Extract the [X, Y] coordinate from the center of the cell holding the provided text.  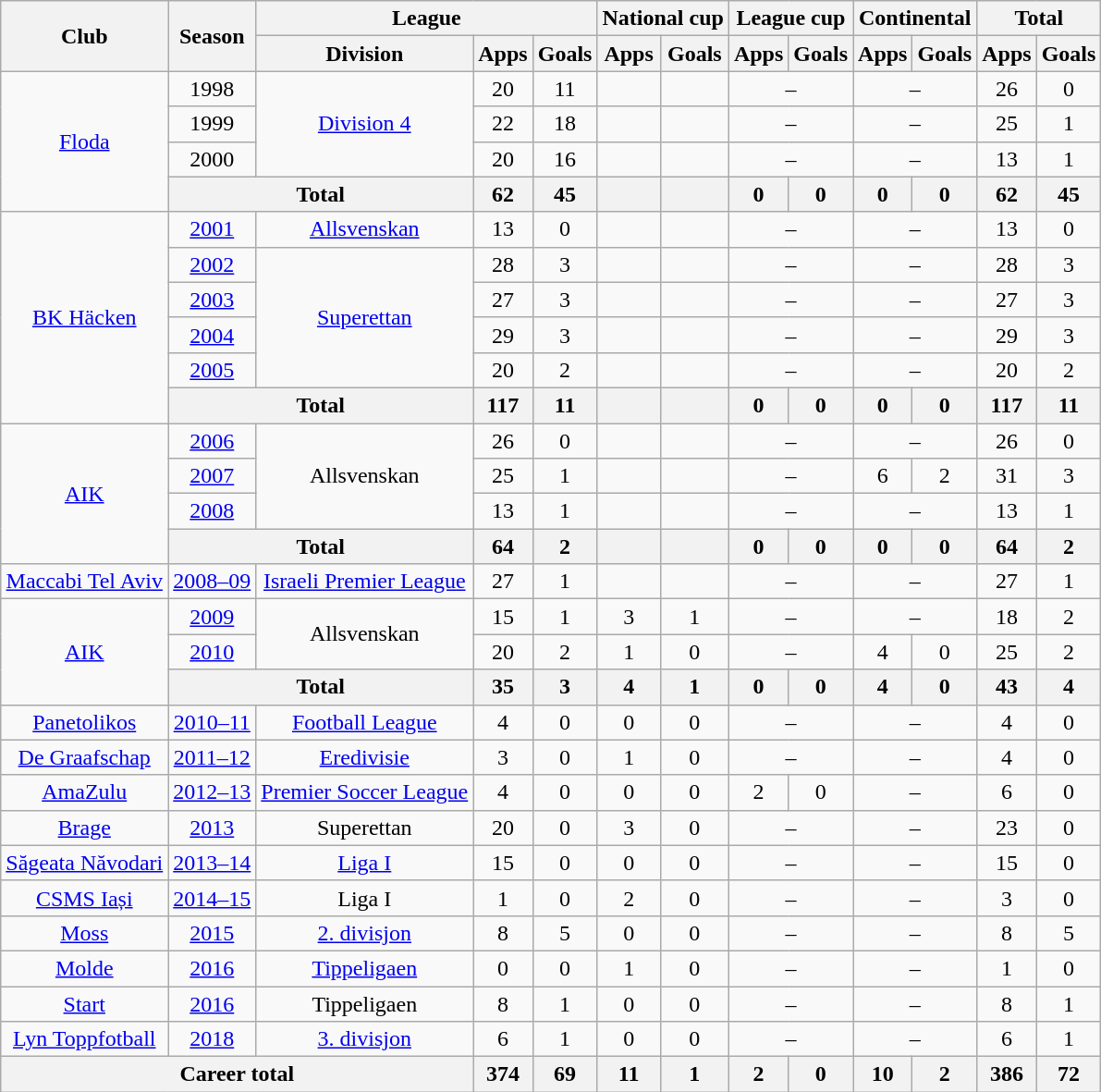
Floda [85, 141]
35 [503, 687]
Israeli Premier League [364, 582]
Football League [364, 722]
2010–11 [213, 722]
League [427, 18]
Season [213, 36]
374 [503, 1074]
31 [1007, 476]
43 [1007, 687]
2003 [213, 300]
Club [85, 36]
2008–09 [213, 582]
2. divisjon [364, 933]
2013–14 [213, 863]
2007 [213, 476]
National cup [663, 18]
2006 [213, 441]
1998 [213, 89]
386 [1007, 1074]
2004 [213, 335]
Division [364, 54]
Săgeata Năvodari [85, 863]
Molde [85, 968]
2011–12 [213, 757]
2012–13 [213, 792]
3. divisjon [364, 1039]
League cup [790, 18]
Maccabi Tel Aviv [85, 582]
Moss [85, 933]
2001 [213, 229]
2000 [213, 159]
Lyn Toppfotball [85, 1039]
Premier Soccer League [364, 792]
2014–15 [213, 898]
Panetolikos [85, 722]
Career total [237, 1074]
Division 4 [364, 124]
Brage [85, 828]
2018 [213, 1039]
AmaZulu [85, 792]
2005 [213, 370]
1999 [213, 124]
16 [565, 159]
2009 [213, 617]
23 [1007, 828]
2015 [213, 933]
BK Häcken [85, 317]
69 [565, 1074]
Eredivisie [364, 757]
2013 [213, 828]
Continental [915, 18]
Start [85, 1003]
De Graafschap [85, 757]
2002 [213, 264]
72 [1069, 1074]
CSMS Iași [85, 898]
22 [503, 124]
2008 [213, 511]
10 [883, 1074]
2010 [213, 652]
